Provide the [x, y] coordinate of the cell's center where the given text is located.  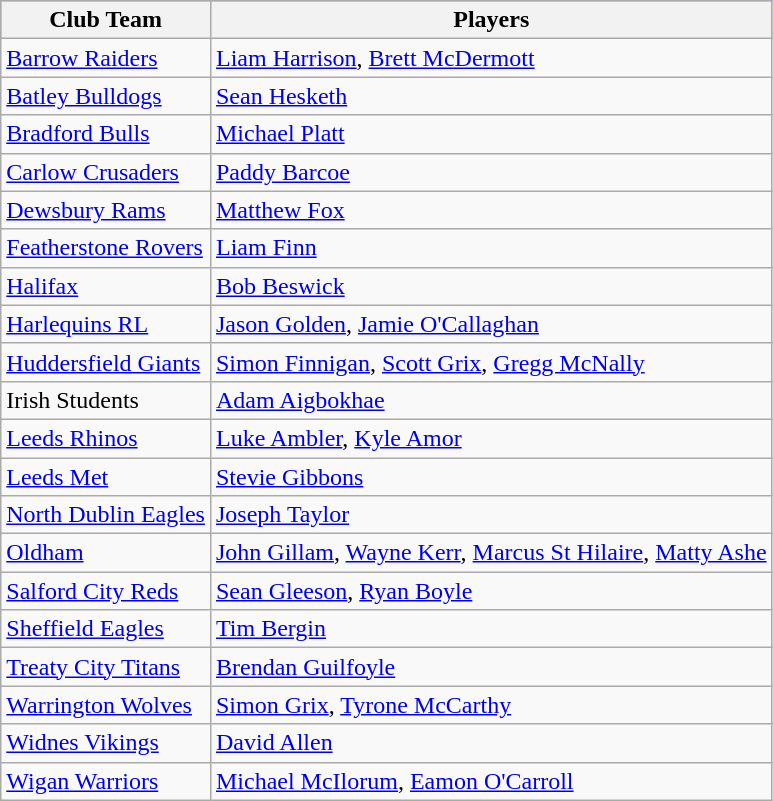
Leeds Rhinos [106, 438]
Joseph Taylor [491, 515]
Sheffield Eagles [106, 629]
Players [491, 20]
Adam Aigbokhae [491, 400]
Carlow Crusaders [106, 172]
Leeds Met [106, 477]
Liam Finn [491, 248]
Barrow Raiders [106, 58]
Simon Grix, Tyrone McCarthy [491, 705]
David Allen [491, 743]
Bob Beswick [491, 286]
Irish Students [106, 400]
Harlequins RL [106, 324]
North Dublin Eagles [106, 515]
Luke Ambler, Kyle Amor [491, 438]
Club Team [106, 20]
Oldham [106, 553]
Michael McIlorum, Eamon O'Carroll [491, 781]
Tim Bergin [491, 629]
Warrington Wolves [106, 705]
Simon Finnigan, Scott Grix, Gregg McNally [491, 362]
Treaty City Titans [106, 667]
Huddersfield Giants [106, 362]
Wigan Warriors [106, 781]
Sean Gleeson, Ryan Boyle [491, 591]
John Gillam, Wayne Kerr, Marcus St Hilaire, Matty Ashe [491, 553]
Matthew Fox [491, 210]
Salford City Reds [106, 591]
Jason Golden, Jamie O'Callaghan [491, 324]
Stevie Gibbons [491, 477]
Paddy Barcoe [491, 172]
Sean Hesketh [491, 96]
Michael Platt [491, 134]
Dewsbury Rams [106, 210]
Halifax [106, 286]
Batley Bulldogs [106, 96]
Widnes Vikings [106, 743]
Featherstone Rovers [106, 248]
Bradford Bulls [106, 134]
Brendan Guilfoyle [491, 667]
Liam Harrison, Brett McDermott [491, 58]
